Return the [X, Y] coordinate for the center point of the cell that contains the specified text.  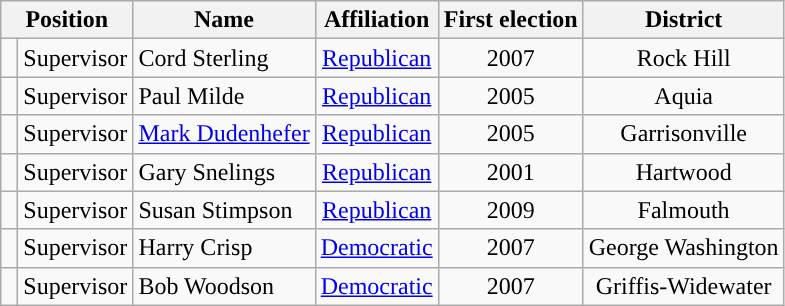
Rock Hill [684, 58]
Affiliation [376, 20]
Bob Woodson [224, 286]
George Washington [684, 248]
Falmouth [684, 210]
First election [510, 20]
District [684, 20]
Mark Dudenhefer [224, 134]
2009 [510, 210]
Griffis-Widewater [684, 286]
Garrisonville [684, 134]
Aquia [684, 96]
Harry Crisp [224, 248]
Paul Milde [224, 96]
Hartwood [684, 172]
Cord Sterling [224, 58]
Position [67, 20]
Susan Stimpson [224, 210]
Gary Snelings [224, 172]
Name [224, 20]
2001 [510, 172]
